Extract the [x, y] coordinate from the center of the cell holding the provided text.  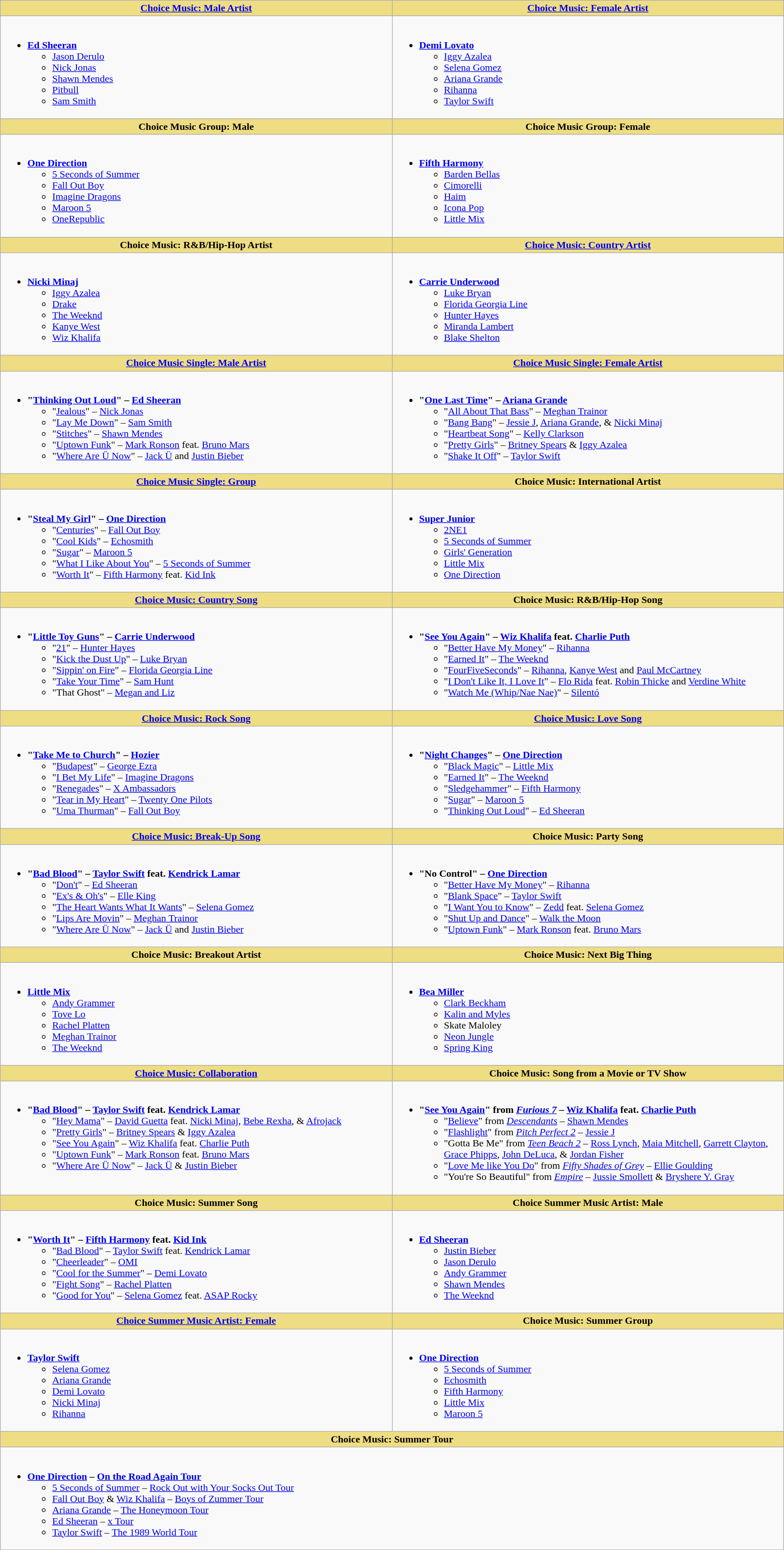
Choice Music: Next Big Thing [588, 955]
Choice Music Single: Male Artist [196, 363]
Choice Music Group: Female [588, 127]
Carrie UnderwoodLuke BryanFlorida Georgia LineHunter HayesMiranda LambertBlake Shelton [588, 304]
Choice Music: Female Artist [588, 8]
Choice Music: Breakout Artist [196, 955]
Choice Music: Male Artist [196, 8]
Little MixAndy GrammerTove LoRachel PlattenMeghan TrainorThe Weeknd [196, 1014]
Super Junior2NE15 Seconds of SummerGirls' GenerationLittle MixOne Direction [588, 541]
Choice Music: Collaboration [196, 1073]
One Direction5 Seconds of SummerEchosmithFifth HarmonyLittle MixMaroon 5 [588, 1380]
Choice Music: International Artist [588, 481]
Choice Music Single: Group [196, 481]
Bea MillerClark BeckhamKalin and MylesSkate MaloleyNeon JungleSpring King [588, 1014]
Choice Music: Summer Tour [392, 1439]
Choice Music: Song from a Movie or TV Show [588, 1073]
Choice Music: Party Song [588, 837]
Ed SheeranJustin BieberJason DeruloAndy GrammerShawn MendesThe Weeknd [588, 1262]
Demi LovatoIggy AzaleaSelena GomezAriana GrandeRihannaTaylor Swift [588, 67]
Choice Summer Music Artist: Female [196, 1321]
Choice Music: R&B/Hip-Hop Artist [196, 245]
Choice Music Single: Female Artist [588, 363]
Choice Music: Summer Song [196, 1203]
Taylor SwiftSelena GomezAriana GrandeDemi LovatoNicki MinajRihanna [196, 1380]
Choice Music: Love Song [588, 718]
One Direction5 Seconds of SummerFall Out BoyImagine DragonsMaroon 5OneRepublic [196, 186]
Ed SheeranJason DeruloNick JonasShawn MendesPitbullSam Smith [196, 67]
Choice Music: Country Artist [588, 245]
Fifth HarmonyBarden BellasCimorelliHaimIcona PopLittle Mix [588, 186]
Choice Music: Break-Up Song [196, 837]
Nicki MinajIggy AzaleaDrakeThe WeekndKanye WestWiz Khalifa [196, 304]
Choice Music: Summer Group [588, 1321]
Choice Music: Country Song [196, 600]
Choice Music Group: Male [196, 127]
Choice Summer Music Artist: Male [588, 1203]
Choice Music: Rock Song [196, 718]
Choice Music: R&B/Hip-Hop Song [588, 600]
